Output the (x, y) coordinate of the center of the cell containing the given text.  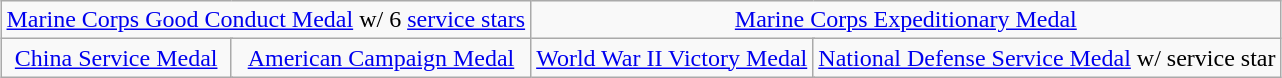
American Campaign Medal (380, 58)
World War II Victory Medal (672, 58)
Marine Corps Good Conduct Medal w/ 6 service stars (266, 20)
China Service Medal (116, 58)
Marine Corps Expeditionary Medal (906, 20)
National Defense Service Medal w/ service star (1047, 58)
